Provide the [X, Y] coordinate of the cell's center where the given text is located.  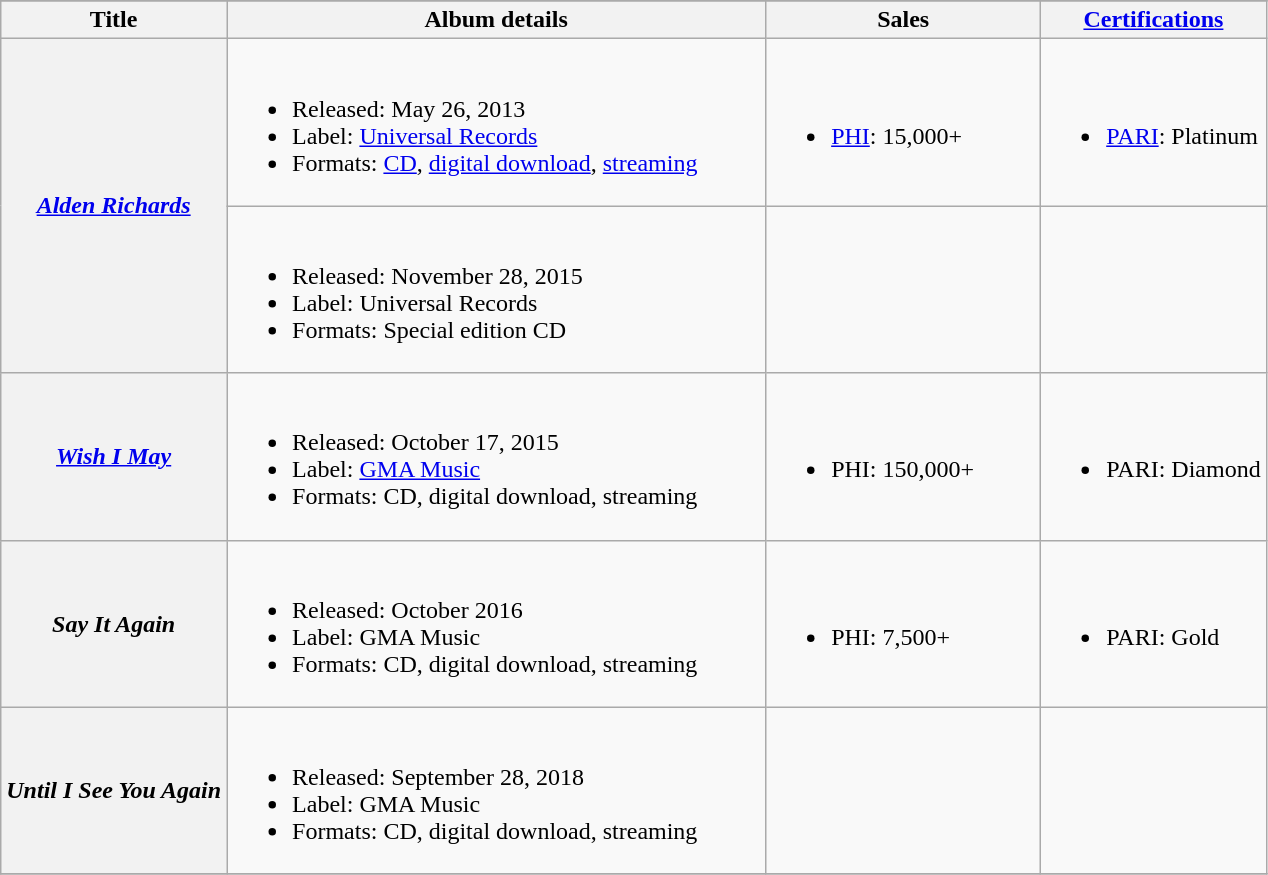
Certifications [1154, 20]
Title [114, 20]
Released: October 2016Label: GMA MusicFormats: CD, digital download, streaming [496, 624]
PHI: 150,000+ [904, 456]
Say It Again [114, 624]
PHI: 7,500+ [904, 624]
PARI: Gold [1154, 624]
Sales [904, 20]
Released: October 17, 2015Label: GMA MusicFormats: CD, digital download, streaming [496, 456]
Released: November 28, 2015Label: Universal RecordsFormats: Special edition CD [496, 290]
PARI: Platinum [1154, 122]
Until I See You Again [114, 790]
Album details [496, 20]
Wish I May [114, 456]
PARI: Diamond [1154, 456]
Released: September 28, 2018Label: GMA MusicFormats: CD, digital download, streaming [496, 790]
Alden Richards [114, 206]
Released: May 26, 2013Label: Universal RecordsFormats: CD, digital download, streaming [496, 122]
PHI: 15,000+ [904, 122]
